For the text-containing cell, return its midpoint in [X, Y] coordinate format. 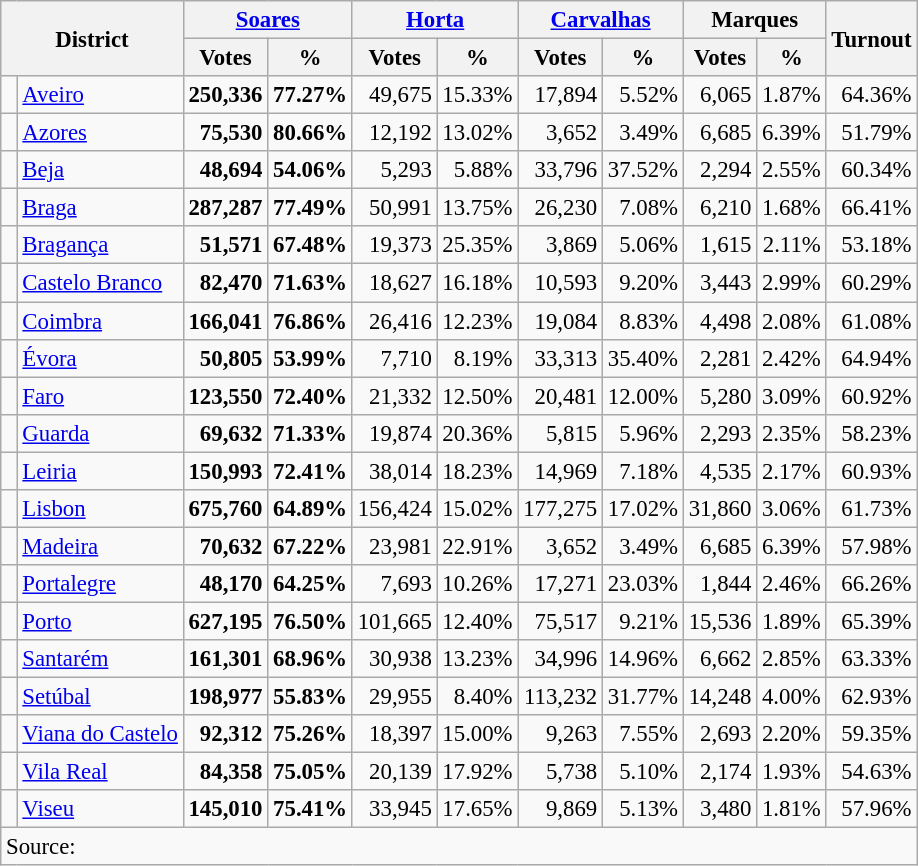
80.66% [310, 133]
287,287 [226, 208]
198,977 [226, 697]
14.96% [644, 659]
50,805 [226, 358]
19,874 [394, 433]
1.89% [792, 621]
Vila Real [100, 772]
18,397 [394, 734]
150,993 [226, 471]
69,632 [226, 433]
2.55% [792, 170]
9.20% [644, 283]
72.40% [310, 396]
13.75% [478, 208]
9.21% [644, 621]
92,312 [226, 734]
Turnout [872, 38]
60.29% [872, 283]
Beja [100, 170]
2.08% [792, 321]
35.40% [644, 358]
Viseu [100, 809]
1.68% [792, 208]
55.83% [310, 697]
26,230 [560, 208]
3,480 [720, 809]
48,170 [226, 584]
9,263 [560, 734]
18.23% [478, 471]
Azores [100, 133]
64.25% [310, 584]
60.92% [872, 396]
31.77% [644, 697]
Marques [754, 20]
22.91% [478, 546]
Viana do Castelo [100, 734]
7.08% [644, 208]
5.96% [644, 433]
5.10% [644, 772]
30,938 [394, 659]
51.79% [872, 133]
5,815 [560, 433]
5.13% [644, 809]
50,991 [394, 208]
71.33% [310, 433]
33,945 [394, 809]
145,010 [226, 809]
16.18% [478, 283]
Faro [100, 396]
76.86% [310, 321]
58.23% [872, 433]
3,443 [720, 283]
1.93% [792, 772]
15,536 [720, 621]
2,293 [720, 433]
9,869 [560, 809]
13.02% [478, 133]
2,174 [720, 772]
29,955 [394, 697]
12.40% [478, 621]
2.11% [792, 245]
53.18% [872, 245]
33,796 [560, 170]
59.35% [872, 734]
Madeira [100, 546]
2,294 [720, 170]
77.27% [310, 95]
Aveiro [100, 95]
8.83% [644, 321]
62.93% [872, 697]
75,517 [560, 621]
75.41% [310, 809]
8.40% [478, 697]
53.99% [310, 358]
66.41% [872, 208]
1,615 [720, 245]
2,693 [720, 734]
10.26% [478, 584]
2.85% [792, 659]
23,981 [394, 546]
675,760 [226, 509]
250,336 [226, 95]
15.00% [478, 734]
26,416 [394, 321]
63.33% [872, 659]
1.81% [792, 809]
1.87% [792, 95]
12.50% [478, 396]
10,593 [560, 283]
66.26% [872, 584]
Setúbal [100, 697]
17,271 [560, 584]
64.36% [872, 95]
2.20% [792, 734]
2.46% [792, 584]
Évora [100, 358]
Braga [100, 208]
17.65% [478, 809]
57.96% [872, 809]
67.22% [310, 546]
166,041 [226, 321]
18,627 [394, 283]
161,301 [226, 659]
177,275 [560, 509]
4,498 [720, 321]
57.98% [872, 546]
54.63% [872, 772]
1,844 [720, 584]
5.52% [644, 95]
3.06% [792, 509]
5,738 [560, 772]
77.49% [310, 208]
Soares [268, 20]
72.41% [310, 471]
82,470 [226, 283]
75.05% [310, 772]
48,694 [226, 170]
101,665 [394, 621]
15.33% [478, 95]
8.19% [478, 358]
20,139 [394, 772]
13.23% [478, 659]
76.50% [310, 621]
71.63% [310, 283]
156,424 [394, 509]
2,281 [720, 358]
627,195 [226, 621]
38,014 [394, 471]
5.88% [478, 170]
Source: [459, 847]
Guarda [100, 433]
75.26% [310, 734]
4.00% [792, 697]
61.08% [872, 321]
60.93% [872, 471]
123,550 [226, 396]
3.09% [792, 396]
37.52% [644, 170]
21,332 [394, 396]
51,571 [226, 245]
12.23% [478, 321]
64.94% [872, 358]
67.48% [310, 245]
64.89% [310, 509]
19,084 [560, 321]
60.34% [872, 170]
17.02% [644, 509]
2.35% [792, 433]
17,894 [560, 95]
23.03% [644, 584]
Porto [100, 621]
7.18% [644, 471]
3,869 [560, 245]
Coimbra [100, 321]
6,210 [720, 208]
54.06% [310, 170]
7.55% [644, 734]
75,530 [226, 133]
19,373 [394, 245]
14,248 [720, 697]
68.96% [310, 659]
6,662 [720, 659]
6,065 [720, 95]
Portalegre [100, 584]
5,293 [394, 170]
15.02% [478, 509]
20.36% [478, 433]
7,710 [394, 358]
20,481 [560, 396]
5,280 [720, 396]
2.99% [792, 283]
Bragança [100, 245]
70,632 [226, 546]
2.42% [792, 358]
7,693 [394, 584]
17.92% [478, 772]
Lisbon [100, 509]
Leiria [100, 471]
12,192 [394, 133]
34,996 [560, 659]
49,675 [394, 95]
District [92, 38]
2.17% [792, 471]
113,232 [560, 697]
5.06% [644, 245]
Horta [434, 20]
84,358 [226, 772]
33,313 [560, 358]
Castelo Branco [100, 283]
12.00% [644, 396]
61.73% [872, 509]
Santarém [100, 659]
65.39% [872, 621]
31,860 [720, 509]
14,969 [560, 471]
4,535 [720, 471]
Carvalhas [600, 20]
25.35% [478, 245]
